Provide the (x, y) coordinate of the cell's center where the given text is located.  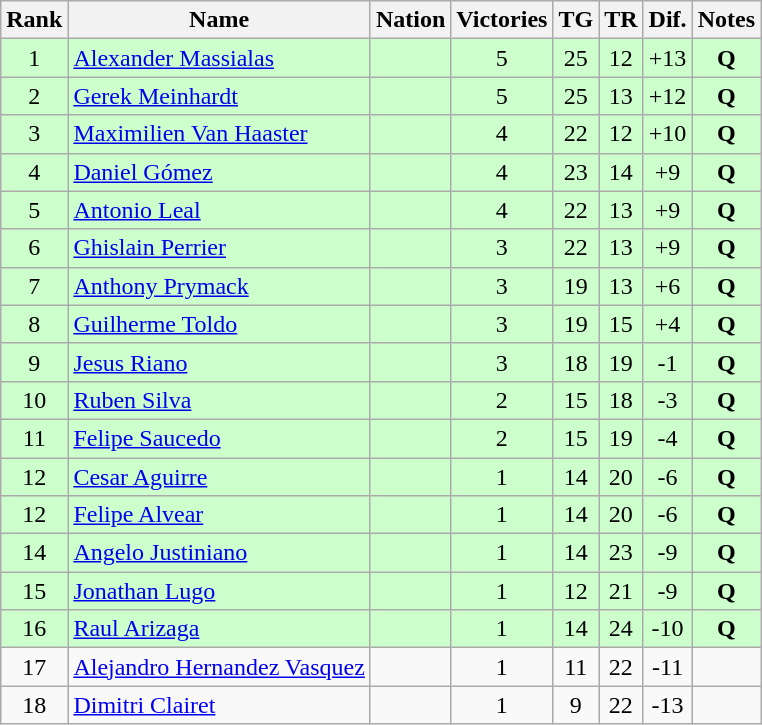
+12 (668, 96)
24 (621, 629)
Jonathan Lugo (220, 591)
Antonio Leal (220, 210)
8 (34, 324)
Ruben Silva (220, 400)
Gerek Meinhardt (220, 96)
Maximilien Van Haaster (220, 134)
-3 (668, 400)
Dimitri Clairet (220, 705)
-13 (668, 705)
Victories (502, 20)
Rank (34, 20)
Cesar Aguirre (220, 477)
Guilherme Toldo (220, 324)
Angelo Justiniano (220, 553)
Alexander Massialas (220, 58)
TG (576, 20)
+10 (668, 134)
Ghislain Perrier (220, 248)
Raul Arizaga (220, 629)
Daniel Gómez (220, 172)
Anthony Prymack (220, 286)
Felipe Alvear (220, 515)
16 (34, 629)
Nation (410, 20)
Notes (726, 20)
+6 (668, 286)
-1 (668, 362)
Dif. (668, 20)
+4 (668, 324)
21 (621, 591)
Jesus Riano (220, 362)
10 (34, 400)
6 (34, 248)
+13 (668, 58)
TR (621, 20)
-10 (668, 629)
-4 (668, 438)
7 (34, 286)
-11 (668, 667)
Alejandro Hernandez Vasquez (220, 667)
17 (34, 667)
Name (220, 20)
Felipe Saucedo (220, 438)
